Determine the (X, Y) coordinate at the center of the cell enclosing the given text.  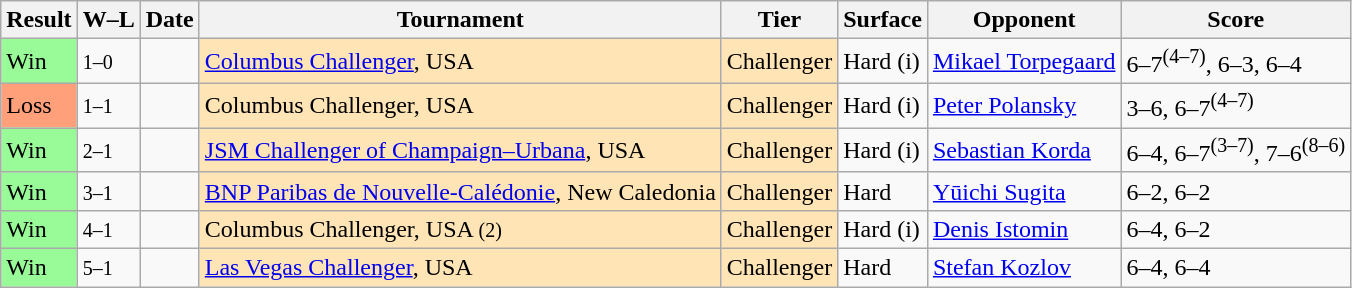
Mikael Torpegaard (1024, 62)
Yūichi Sugita (1024, 191)
6–4, 6–7(3–7), 7–6(8–6) (1236, 150)
Denis Istomin (1024, 230)
Peter Polansky (1024, 106)
6–7(4–7), 6–3, 6–4 (1236, 62)
Columbus Challenger, USA (2) (460, 230)
Surface (883, 20)
3–1 (108, 191)
6–2, 6–2 (1236, 191)
Stefan Kozlov (1024, 268)
1–1 (108, 106)
3–6, 6–7(4–7) (1236, 106)
Las Vegas Challenger, USA (460, 268)
Tournament (460, 20)
5–1 (108, 268)
Opponent (1024, 20)
6–4, 6–4 (1236, 268)
Score (1236, 20)
Loss (39, 106)
Sebastian Korda (1024, 150)
Tier (779, 20)
4–1 (108, 230)
W–L (108, 20)
Date (170, 20)
JSM Challenger of Champaign–Urbana, USA (460, 150)
Result (39, 20)
2–1 (108, 150)
6–4, 6–2 (1236, 230)
BNP Paribas de Nouvelle-Calédonie, New Caledonia (460, 191)
1–0 (108, 62)
